Return [X, Y] of the center of cell containing provided text 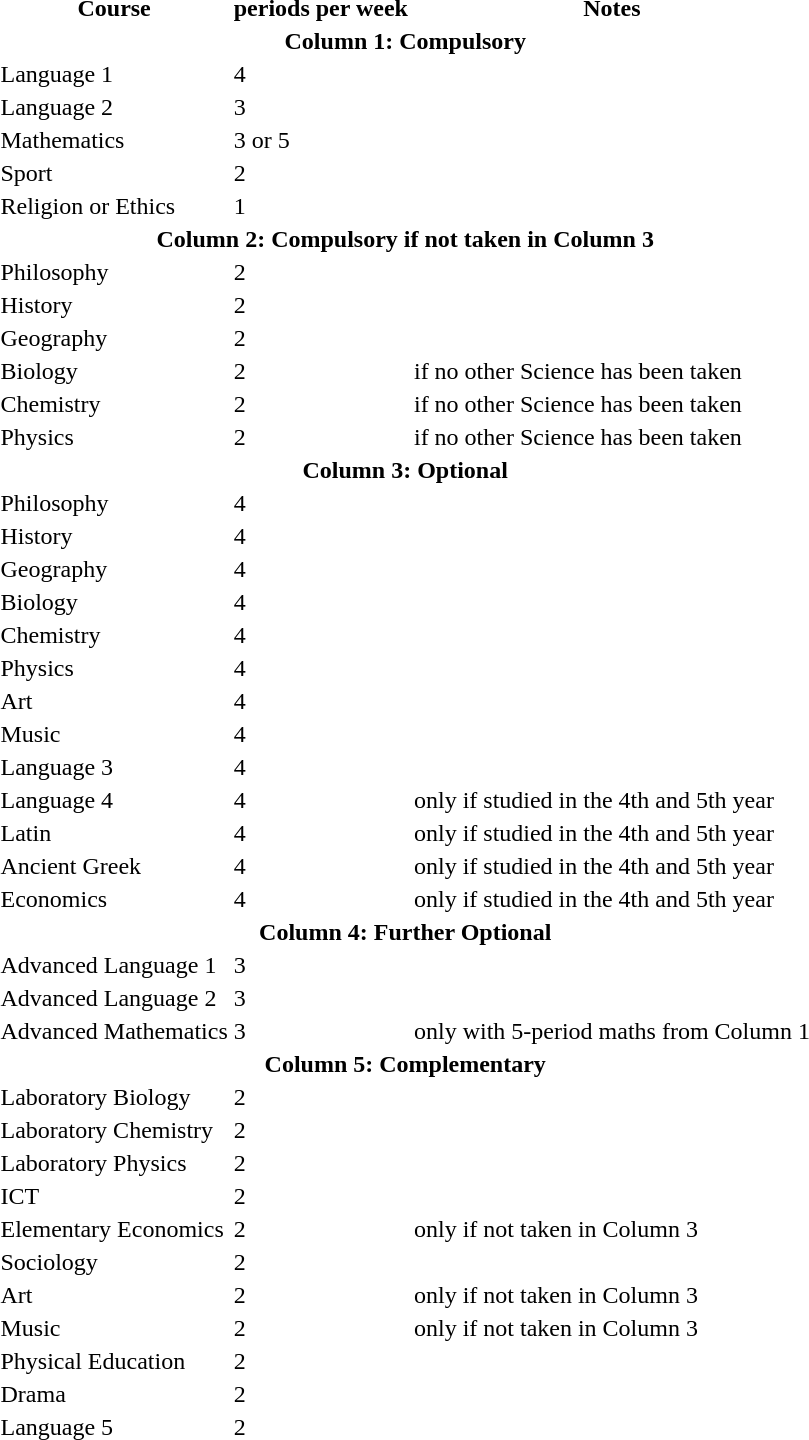
1 [320, 206]
3 or 5 [320, 140]
